For the text-containing cell, return its midpoint in [x, y] coordinate format. 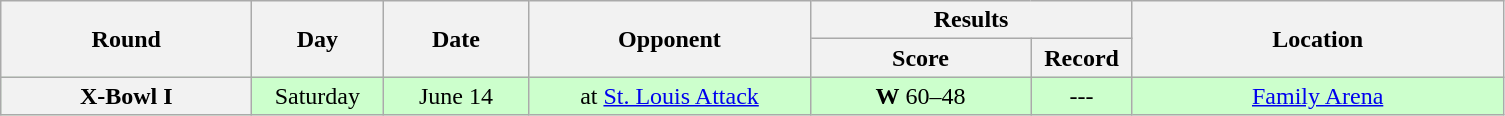
Round [126, 39]
Location [1318, 39]
W 60–48 [920, 96]
Score [920, 58]
Record [1082, 58]
--- [1082, 96]
Saturday [318, 96]
Day [318, 39]
Date [456, 39]
June 14 [456, 96]
at St. Louis Attack [670, 96]
X-Bowl I [126, 96]
Results [971, 20]
Family Arena [1318, 96]
Opponent [670, 39]
